Extract the (x, y) coordinate from the center of the cell holding the provided text.  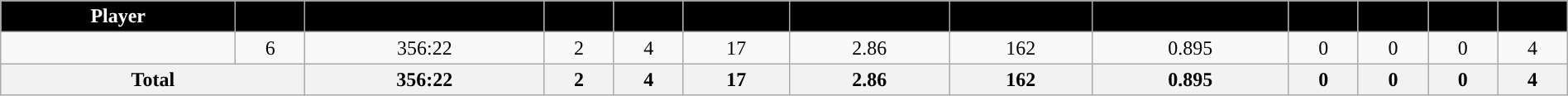
Total (153, 79)
Player (118, 17)
6 (270, 48)
